For the text-containing cell, return its midpoint in (X, Y) coordinate format. 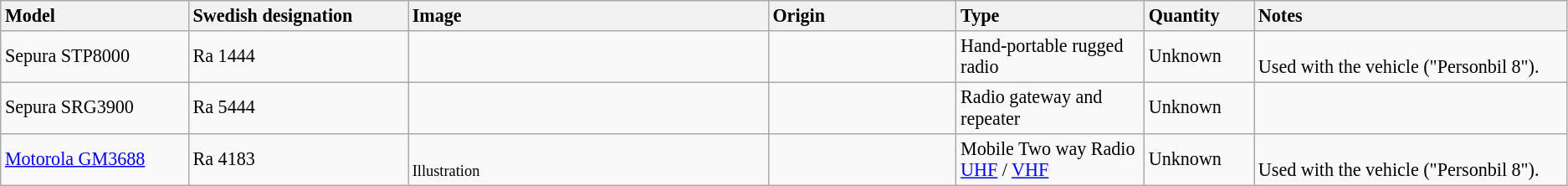
Ra 5444 (298, 107)
Illustration (589, 159)
Radio gateway and repeater (1051, 107)
Hand-portable rugged radio (1051, 55)
Origin (862, 15)
Motorola GM3688 (95, 159)
Notes (1411, 15)
Quantity (1200, 15)
Ra 1444 (298, 55)
Type (1051, 15)
Mobile Two way Radio UHF / VHF (1051, 159)
Model (95, 15)
Swedish designation (298, 15)
Sepura SRG3900 (95, 107)
Image (589, 15)
Sepura STP8000 (95, 55)
Ra 4183 (298, 159)
